Identify which cell holds the provided text, then report its [x, y] central coordinate. 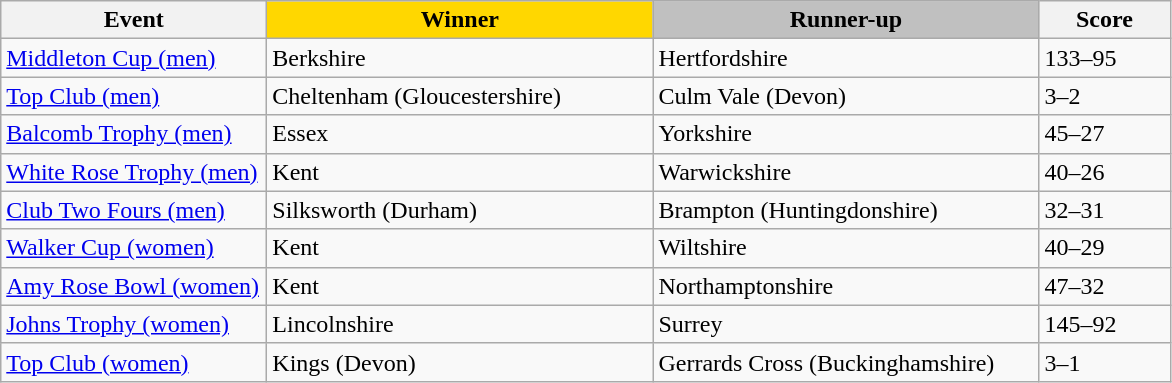
Runner-up [846, 20]
145–92 [1104, 324]
Kings (Devon) [460, 362]
Middleton Cup (men) [134, 58]
Yorkshire [846, 134]
Amy Rose Bowl (women) [134, 286]
3–1 [1104, 362]
40–26 [1104, 172]
Berkshire [460, 58]
Johns Trophy (women) [134, 324]
Northamptonshire [846, 286]
45–27 [1104, 134]
Silksworth (Durham) [460, 210]
Top Club (women) [134, 362]
Gerrards Cross (Buckinghamshire) [846, 362]
40–29 [1104, 248]
Cheltenham (Gloucestershire) [460, 96]
Surrey [846, 324]
Brampton (Huntingdonshire) [846, 210]
Club Two Fours (men) [134, 210]
133–95 [1104, 58]
32–31 [1104, 210]
Wiltshire [846, 248]
Walker Cup (women) [134, 248]
Balcomb Trophy (men) [134, 134]
Warwickshire [846, 172]
Score [1104, 20]
White Rose Trophy (men) [134, 172]
Essex [460, 134]
Top Club (men) [134, 96]
3–2 [1104, 96]
Culm Vale (Devon) [846, 96]
47–32 [1104, 286]
Hertfordshire [846, 58]
Lincolnshire [460, 324]
Winner [460, 20]
Event [134, 20]
